Locate the cell with the specified text and output its [x, y] center coordinate. 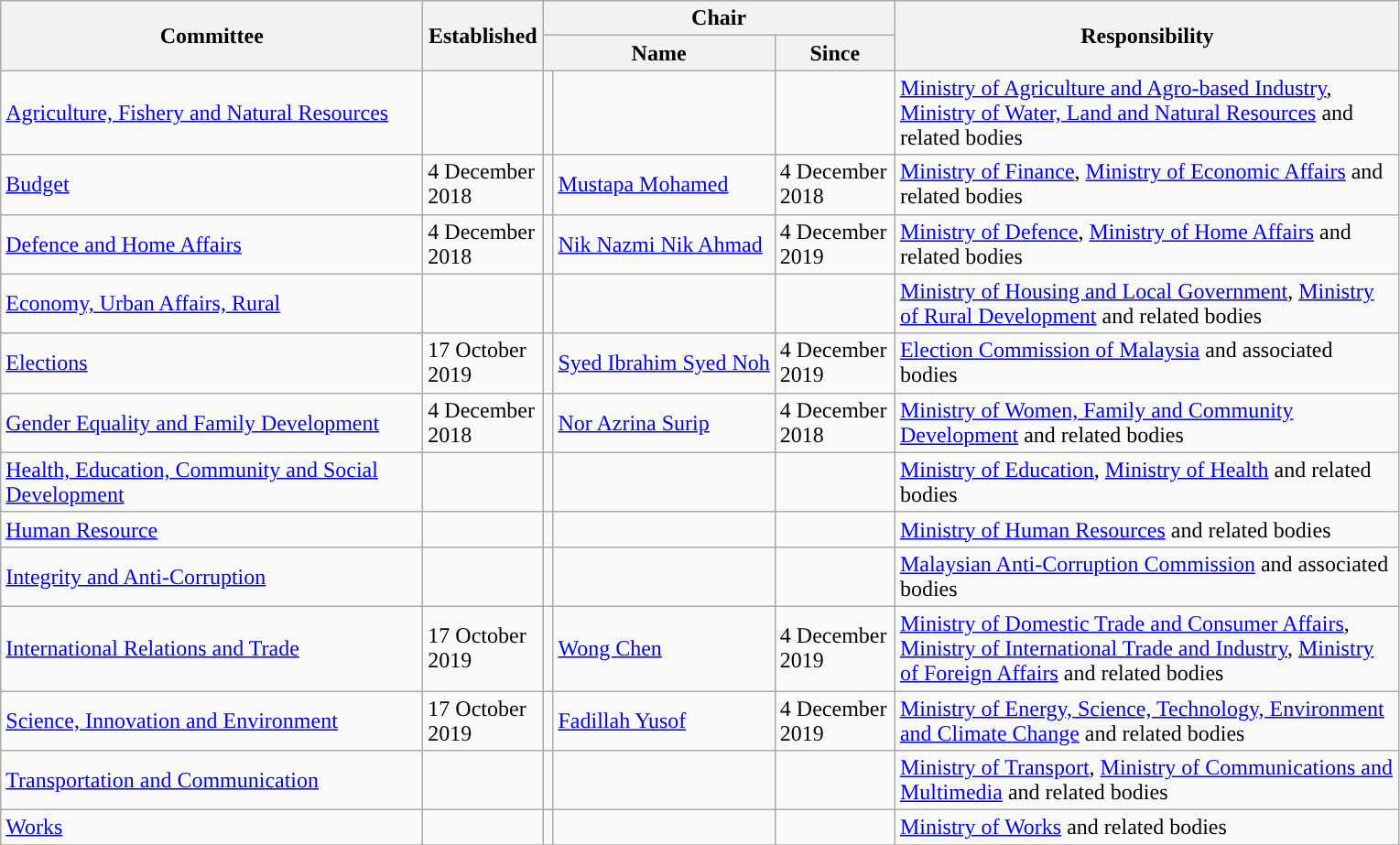
Fadillah Yusof [664, 720]
Since [835, 53]
Committee [212, 36]
International Relations and Trade [212, 648]
Ministry of Transport, Ministry of Communications and Multimedia and related bodies [1146, 780]
Ministry of Works and related bodies [1146, 828]
Science, Innovation and Environment [212, 720]
Ministry of Defence, Ministry of Home Affairs and related bodies [1146, 244]
Health, Education, Community and Social Development [212, 482]
Gender Equality and Family Development [212, 423]
Agriculture, Fishery and Natural Resources [212, 113]
Ministry of Energy, Science, Technology, Environment and Climate Change and related bodies [1146, 720]
Election Commission of Malaysia and associated bodies [1146, 363]
Works [212, 828]
Defence and Home Affairs [212, 244]
Wong Chen [664, 648]
Ministry of Domestic Trade and Consumer Affairs, Ministry of International Trade and Industry, Ministry of Foreign Affairs and related bodies [1146, 648]
Responsibility [1146, 36]
Established [483, 36]
Ministry of Agriculture and Agro-based Industry, Ministry of Water, Land and Natural Resources and related bodies [1146, 113]
Transportation and Communication [212, 780]
Economy, Urban Affairs, Rural [212, 304]
Ministry of Finance, Ministry of Economic Affairs and related bodies [1146, 185]
Chair [719, 18]
Ministry of Education, Ministry of Health and related bodies [1146, 482]
Name [659, 53]
Nik Nazmi Nik Ahmad [664, 244]
Human Resource [212, 529]
Syed Ibrahim Syed Noh [664, 363]
Budget [212, 185]
Ministry of Housing and Local Government, Ministry of Rural Development and related bodies [1146, 304]
Elections [212, 363]
Integrity and Anti-Corruption [212, 577]
Malaysian Anti-Corruption Commission and associated bodies [1146, 577]
Mustapa Mohamed [664, 185]
Ministry of Human Resources and related bodies [1146, 529]
Nor Azrina Surip [664, 423]
Ministry of Women, Family and Community Development and related bodies [1146, 423]
